Return [x, y] of the center of cell containing provided text 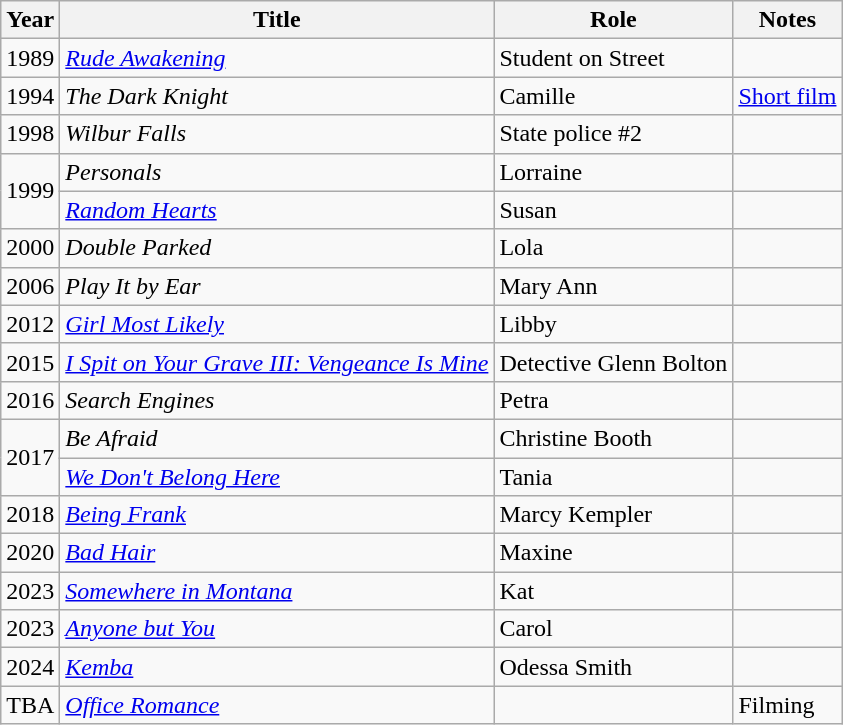
TBA [30, 705]
2016 [30, 400]
Personals [277, 172]
The Dark Knight [277, 96]
Susan [614, 210]
2017 [30, 457]
Office Romance [277, 705]
Role [614, 20]
Wilbur Falls [277, 134]
Random Hearts [277, 210]
Christine Booth [614, 438]
Notes [788, 20]
Tania [614, 477]
2000 [30, 248]
Anyone but You [277, 629]
Lorraine [614, 172]
Libby [614, 324]
Year [30, 20]
Title [277, 20]
Double Parked [277, 248]
Petra [614, 400]
1998 [30, 134]
Carol [614, 629]
Bad Hair [277, 553]
2018 [30, 515]
2006 [30, 286]
Marcy Kempler [614, 515]
2020 [30, 553]
Maxine [614, 553]
We Don't Belong Here [277, 477]
Filming [788, 705]
Rude Awakening [277, 58]
Being Frank [277, 515]
State police #2 [614, 134]
Play It by Ear [277, 286]
2024 [30, 667]
Girl Most Likely [277, 324]
Somewhere in Montana [277, 591]
Camille [614, 96]
2012 [30, 324]
Kemba [277, 667]
Lola [614, 248]
1999 [30, 191]
I Spit on Your Grave III: Vengeance Is Mine [277, 362]
Odessa Smith [614, 667]
Search Engines [277, 400]
2015 [30, 362]
Student on Street [614, 58]
1989 [30, 58]
Be Afraid [277, 438]
Kat [614, 591]
Mary Ann [614, 286]
1994 [30, 96]
Short film [788, 96]
Detective Glenn Bolton [614, 362]
